Detect which cell encompasses the target text, then output its (X, Y) center coordinate. 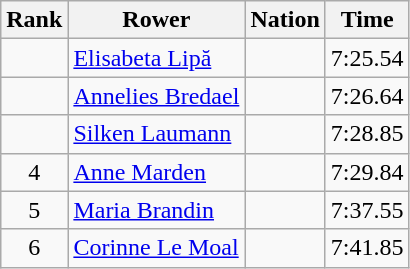
7:37.55 (367, 210)
Anne Marden (156, 172)
Annelies Bredael (156, 96)
Corinne Le Moal (156, 248)
Rank (34, 20)
7:41.85 (367, 248)
Nation (285, 20)
Elisabeta Lipă (156, 58)
Silken Laumann (156, 134)
Time (367, 20)
7:26.64 (367, 96)
7:28.85 (367, 134)
7:29.84 (367, 172)
5 (34, 210)
7:25.54 (367, 58)
Rower (156, 20)
Maria Brandin (156, 210)
4 (34, 172)
6 (34, 248)
